Scan for the cell matching the given text and deliver its [X, Y] coordinate at center. 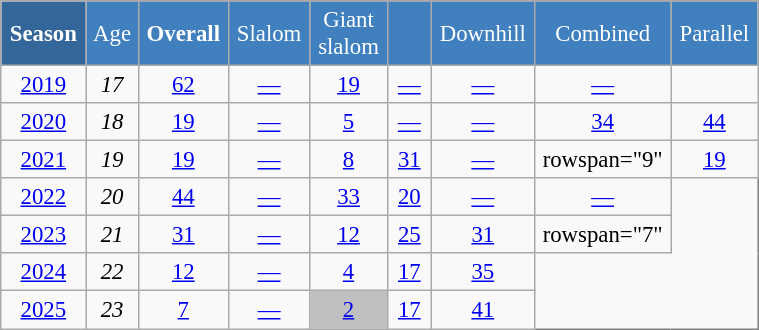
rowspan="7" [602, 235]
Age [112, 34]
Combined [602, 34]
5 [349, 122]
41 [482, 310]
2021 [44, 160]
2 [349, 310]
rowspan="9" [602, 160]
2019 [44, 85]
Season [44, 34]
4 [349, 273]
62 [183, 85]
7 [183, 310]
Downhill [482, 34]
34 [602, 122]
22 [112, 273]
21 [112, 235]
35 [482, 273]
25 [409, 235]
Giantslalom [349, 34]
2024 [44, 273]
Overall [183, 34]
8 [349, 160]
Slalom [268, 34]
33 [349, 197]
Parallel [714, 34]
18 [112, 122]
2023 [44, 235]
2025 [44, 310]
2020 [44, 122]
23 [112, 310]
2022 [44, 197]
